For the text-containing cell, return its midpoint in [X, Y] coordinate format. 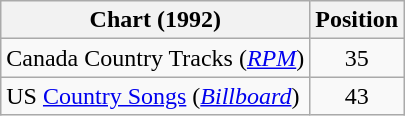
Chart (1992) [156, 20]
US Country Songs (Billboard) [156, 96]
Canada Country Tracks (RPM) [156, 58]
Position [357, 20]
43 [357, 96]
35 [357, 58]
